Identify which cell holds the provided text, then report its (x, y) central coordinate. 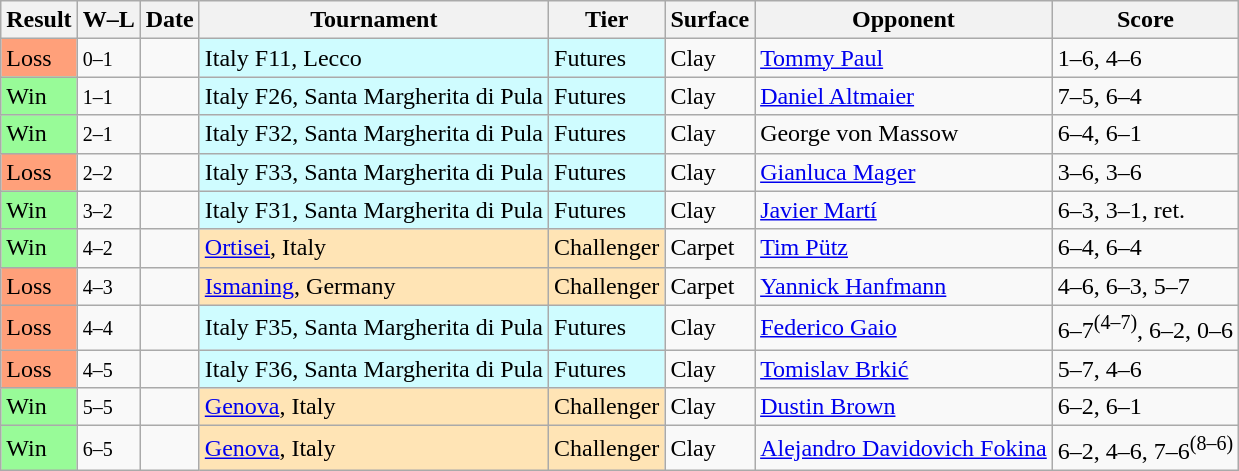
Yannick Hanfmann (904, 286)
Italy F32, Santa Margherita di Pula (374, 134)
Federico Gaio (904, 328)
4–3 (108, 286)
Opponent (904, 20)
4–6, 6–3, 5–7 (1145, 286)
5–5 (108, 407)
Daniel Altmaier (904, 96)
Alejandro Davidovich Fokina (904, 448)
6–4, 6–1 (1145, 134)
4–5 (108, 369)
2–2 (108, 172)
3–6, 3–6 (1145, 172)
2–1 (108, 134)
Date (170, 20)
Italy F35, Santa Margherita di Pula (374, 328)
Tournament (374, 20)
Tim Pütz (904, 248)
4–4 (108, 328)
Gianluca Mager (904, 172)
4–2 (108, 248)
Result (39, 20)
Tier (607, 20)
Italy F33, Santa Margherita di Pula (374, 172)
3–2 (108, 210)
1–1 (108, 96)
Javier Martí (904, 210)
0–1 (108, 58)
5–7, 4–6 (1145, 369)
Ismaning, Germany (374, 286)
Italy F26, Santa Margherita di Pula (374, 96)
7–5, 6–4 (1145, 96)
Italy F11, Lecco (374, 58)
6–5 (108, 448)
6–2, 4–6, 7–6(8–6) (1145, 448)
6–3, 3–1, ret. (1145, 210)
W–L (108, 20)
6–7(4–7), 6–2, 0–6 (1145, 328)
Italy F31, Santa Margherita di Pula (374, 210)
Tommy Paul (904, 58)
Surface (710, 20)
George von Massow (904, 134)
Ortisei, Italy (374, 248)
Italy F36, Santa Margherita di Pula (374, 369)
6–2, 6–1 (1145, 407)
1–6, 4–6 (1145, 58)
6–4, 6–4 (1145, 248)
Dustin Brown (904, 407)
Score (1145, 20)
Tomislav Brkić (904, 369)
